Pinpoint the cell where the given text exists, returning its (x, y) midpoint coordinate. 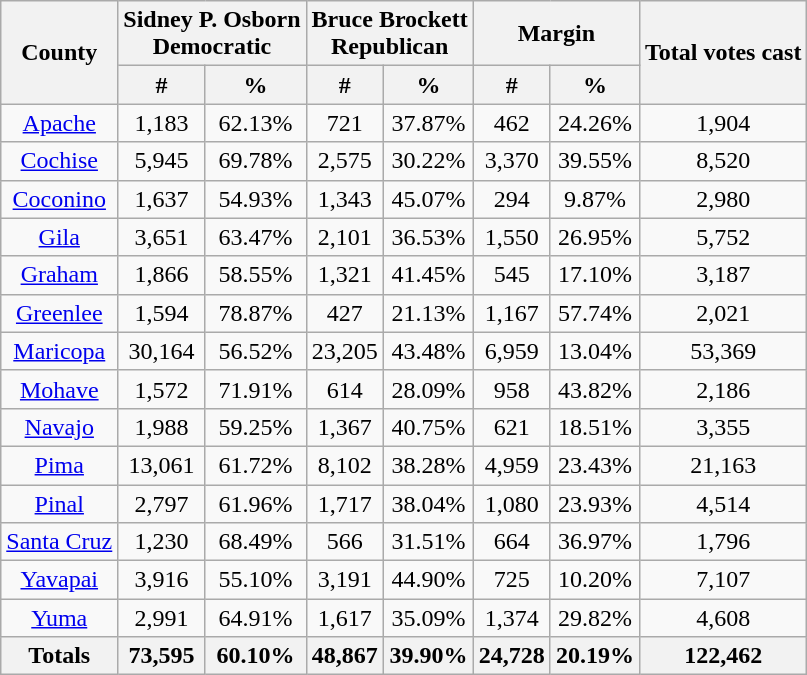
28.09% (429, 389)
1,550 (512, 237)
2,980 (723, 199)
4,959 (512, 465)
41.45% (429, 275)
4,514 (723, 503)
Totals (60, 656)
7,107 (723, 580)
23.43% (594, 465)
60.10% (256, 656)
30,164 (162, 351)
621 (512, 427)
78.87% (256, 313)
1,572 (162, 389)
1,367 (345, 427)
18.51% (594, 427)
1,717 (345, 503)
1,904 (723, 123)
Yavapai (60, 580)
36.97% (594, 542)
23,205 (345, 351)
2,797 (162, 503)
664 (512, 542)
39.90% (429, 656)
Bruce BrockettRepublican (390, 34)
1,374 (512, 618)
35.09% (429, 618)
61.96% (256, 503)
958 (512, 389)
2,021 (723, 313)
24.26% (594, 123)
Greenlee (60, 313)
31.51% (429, 542)
24,728 (512, 656)
1,183 (162, 123)
122,462 (723, 656)
545 (512, 275)
6,959 (512, 351)
Sidney P. OsbornDemocratic (212, 34)
64.91% (256, 618)
462 (512, 123)
1,594 (162, 313)
Pinal (60, 503)
Maricopa (60, 351)
53,369 (723, 351)
61.72% (256, 465)
Gila (60, 237)
2,575 (345, 161)
73,595 (162, 656)
1,230 (162, 542)
8,102 (345, 465)
3,187 (723, 275)
58.55% (256, 275)
69.78% (256, 161)
38.28% (429, 465)
1,080 (512, 503)
Navajo (60, 427)
17.10% (594, 275)
10.20% (594, 580)
725 (512, 580)
8,520 (723, 161)
4,608 (723, 618)
Yuma (60, 618)
427 (345, 313)
2,101 (345, 237)
Graham (60, 275)
13.04% (594, 351)
1,321 (345, 275)
Total votes cast (723, 52)
13,061 (162, 465)
614 (345, 389)
2,186 (723, 389)
59.25% (256, 427)
57.74% (594, 313)
68.49% (256, 542)
566 (345, 542)
1,988 (162, 427)
1,796 (723, 542)
43.48% (429, 351)
40.75% (429, 427)
3,370 (512, 161)
Coconino (60, 199)
County (60, 52)
21.13% (429, 313)
39.55% (594, 161)
2,991 (162, 618)
1,343 (345, 199)
38.04% (429, 503)
63.47% (256, 237)
54.93% (256, 199)
1,866 (162, 275)
44.90% (429, 580)
1,637 (162, 199)
43.82% (594, 389)
294 (512, 199)
Mohave (60, 389)
36.53% (429, 237)
37.87% (429, 123)
Santa Cruz (60, 542)
55.10% (256, 580)
3,191 (345, 580)
23.93% (594, 503)
1,167 (512, 313)
3,651 (162, 237)
30.22% (429, 161)
5,945 (162, 161)
Apache (60, 123)
48,867 (345, 656)
5,752 (723, 237)
45.07% (429, 199)
3,355 (723, 427)
1,617 (345, 618)
71.91% (256, 389)
3,916 (162, 580)
Cochise (60, 161)
26.95% (594, 237)
Pima (60, 465)
Margin (556, 34)
62.13% (256, 123)
29.82% (594, 618)
9.87% (594, 199)
20.19% (594, 656)
56.52% (256, 351)
21,163 (723, 465)
721 (345, 123)
